Pinpoint the cell where the given text exists, returning its [x, y] midpoint coordinate. 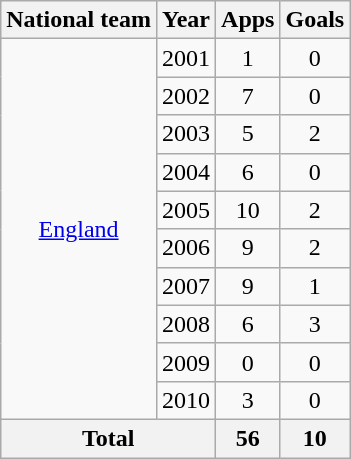
2003 [186, 134]
2004 [186, 172]
Year [186, 20]
2007 [186, 286]
56 [248, 438]
Total [108, 438]
2008 [186, 324]
2001 [186, 58]
5 [248, 134]
2009 [186, 362]
National team [79, 20]
2002 [186, 96]
2006 [186, 248]
England [79, 230]
2005 [186, 210]
Apps [248, 20]
Goals [315, 20]
2010 [186, 400]
7 [248, 96]
